For the text-containing cell, return its midpoint in (X, Y) coordinate format. 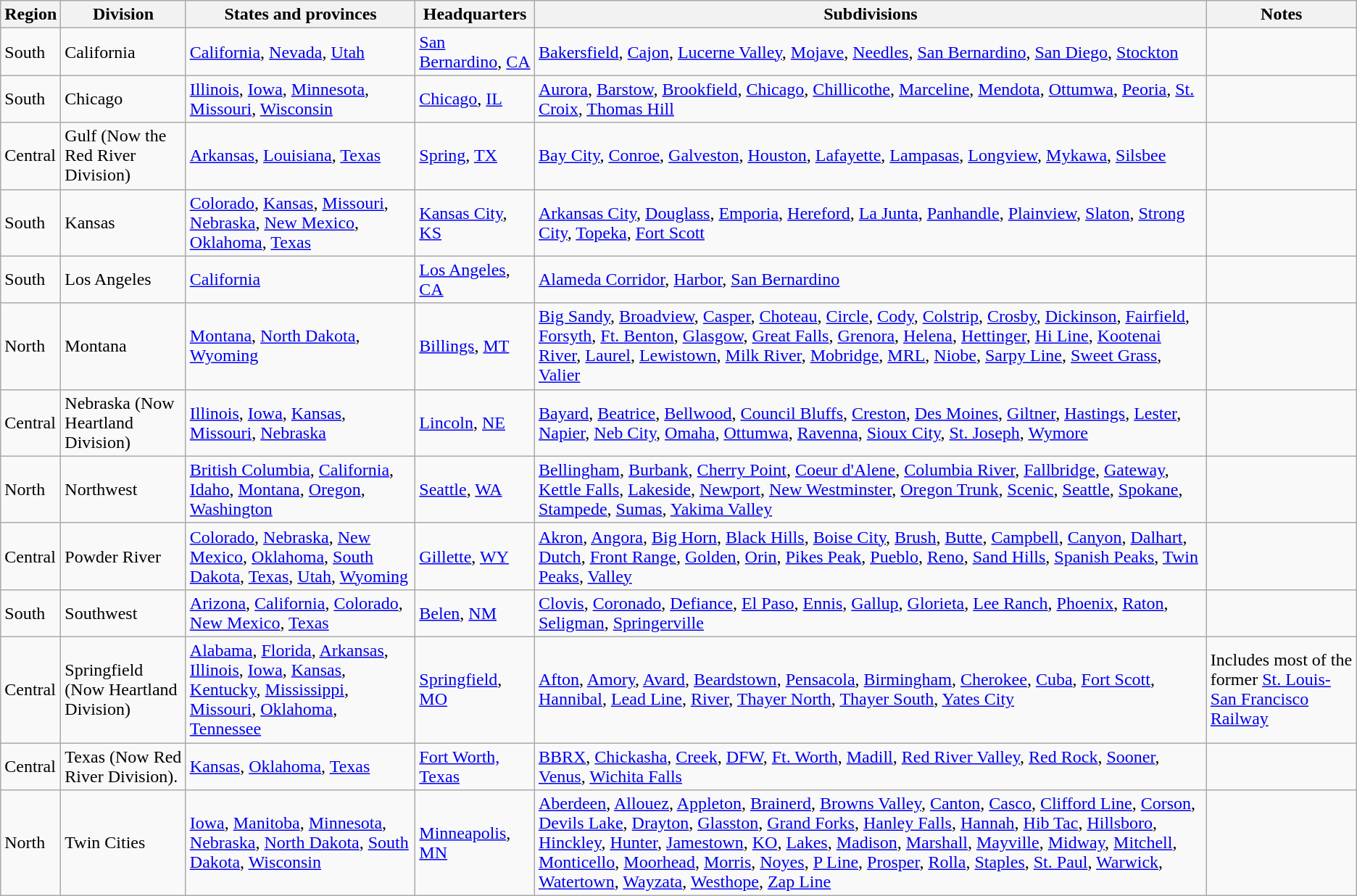
Gulf (Now the Red River Division) (123, 156)
Division (123, 14)
Twin Cities (123, 843)
Bay City, Conroe, Galveston, Houston, Lafayette, Lampasas, Longview, Mykawa, Silsbee (870, 156)
Fort Worth, Texas (476, 766)
Los Angeles, CA (476, 280)
San Bernardino, CA (476, 52)
Springfield, MO (476, 689)
Lincoln, NE (476, 423)
Spring, TX (476, 156)
Southwest (123, 613)
Texas (Now Red River Division). (123, 766)
Gillette, WY (476, 556)
Aurora, Barstow, Brookfield, Chicago, Chillicothe, Marceline, Mendota, Ottumwa, Peoria, St. Croix, Thomas Hill (870, 99)
Nebraska (Now Heartland Division) (123, 423)
Montana, North Dakota, Wyoming (300, 347)
California, Nevada, Utah (300, 52)
Montana (123, 347)
Subdivisions (870, 14)
Notes (1282, 14)
Illinois, Iowa, Kansas, Missouri, Nebraska (300, 423)
Kansas, Oklahoma, Texas (300, 766)
Illinois, Iowa, Minnesota, Missouri, Wisconsin (300, 99)
Powder River (123, 556)
Headquarters (476, 14)
Chicago (123, 99)
Minneapolis, MN (476, 843)
Arkansas City, Douglass, Emporia, Hereford, La Junta, Panhandle, Plainview, Slaton, Strong City, Topeka, Fort Scott (870, 223)
Seattle, WA (476, 489)
Arizona, California, Colorado, New Mexico, Texas (300, 613)
Bakersfield, Cajon, Lucerne Valley, Mojave, Needles, San Bernardino, San Diego, Stockton (870, 52)
Chicago, IL (476, 99)
Springfield (Now Heartland Division) (123, 689)
Alabama, Florida, Arkansas, Illinois, Iowa, Kansas, Kentucky, Mississippi, Missouri, Oklahoma, Tennessee (300, 689)
British Columbia, California, Idaho, Montana, Oregon, Washington (300, 489)
Includes most of the former St. Louis-San Francisco Railway (1282, 689)
Belen, NM (476, 613)
Alameda Corridor, Harbor, San Bernardino (870, 280)
Colorado, Kansas, Missouri, Nebraska, New Mexico, Oklahoma, Texas (300, 223)
States and provinces (300, 14)
Region (30, 14)
Colorado, Nebraska, New Mexico, Oklahoma, South Dakota, Texas, Utah, Wyoming (300, 556)
Northwest (123, 489)
Kansas City, KS (476, 223)
BBRX, Chickasha, Creek, DFW, Ft. Worth, Madill, Red River Valley, Red Rock, Sooner, Venus, Wichita Falls (870, 766)
Los Angeles (123, 280)
Kansas (123, 223)
Arkansas, Louisiana, Texas (300, 156)
Iowa, Manitoba, Minnesota, Nebraska, North Dakota, South Dakota, Wisconsin (300, 843)
Clovis, Coronado, Defiance, El Paso, Ennis, Gallup, Glorieta, Lee Ranch, Phoenix, Raton, Seligman, Springerville (870, 613)
Billings, MT (476, 347)
